Scan for the cell matching the given text and deliver its (x, y) coordinate at center. 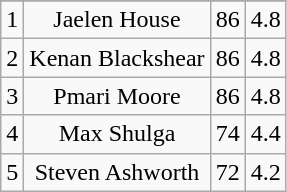
Jaelen House (117, 20)
4.4 (266, 134)
Steven Ashworth (117, 172)
Max Shulga (117, 134)
3 (12, 96)
Pmari Moore (117, 96)
2 (12, 58)
72 (228, 172)
Kenan Blackshear (117, 58)
74 (228, 134)
4.2 (266, 172)
1 (12, 20)
4 (12, 134)
5 (12, 172)
